Provide the [x, y] coordinate of the cell's center where the given text is located.  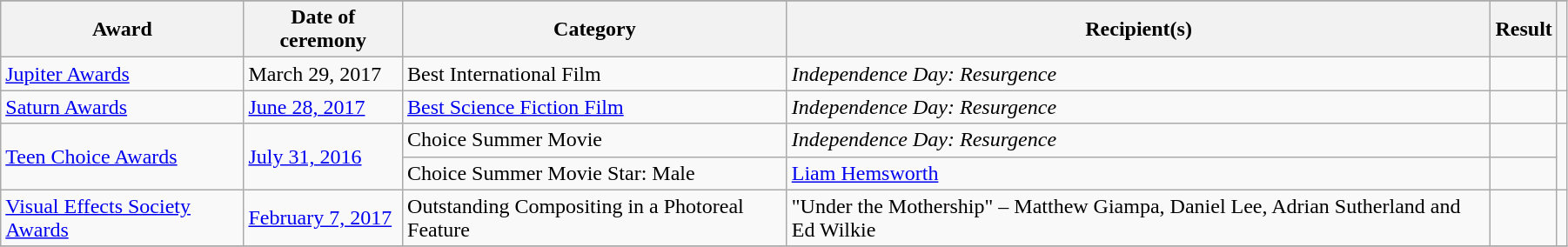
Result [1524, 30]
Choice Summer Movie Star: Male [595, 173]
Liam Hemsworth [1138, 173]
February 7, 2017 [324, 217]
Best International Film [595, 74]
June 28, 2017 [324, 107]
Saturn Awards [122, 107]
March 29, 2017 [324, 74]
Visual Effects Society Awards [122, 217]
Teen Choice Awards [122, 157]
Date of ceremony [324, 30]
Recipient(s) [1138, 30]
"Under the Mothership" – Matthew Giampa, Daniel Lee, Adrian Sutherland and Ed Wilkie [1138, 217]
Best Science Fiction Film [595, 107]
Award [122, 30]
Jupiter Awards [122, 74]
July 31, 2016 [324, 157]
Category [595, 30]
Outstanding Compositing in a Photoreal Feature [595, 217]
Choice Summer Movie [595, 140]
